Output the [x, y] coordinate of the center of the cell containing the given text.  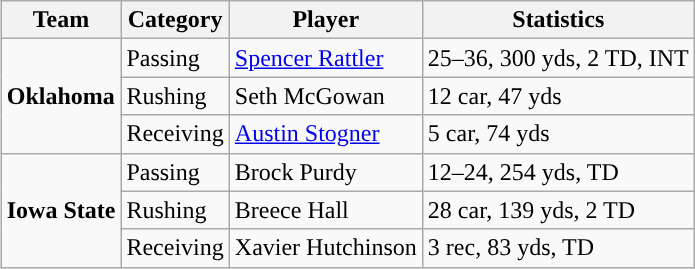
12–24, 254 yds, TD [558, 172]
Iowa State [61, 210]
Statistics [558, 20]
Spencer Rattler [326, 58]
25–36, 300 yds, 2 TD, INT [558, 58]
Seth McGowan [326, 96]
12 car, 47 yds [558, 96]
Breece Hall [326, 210]
Category [175, 20]
28 car, 139 yds, 2 TD [558, 210]
Austin Stogner [326, 134]
5 car, 74 yds [558, 134]
Oklahoma [61, 96]
Brock Purdy [326, 172]
Xavier Hutchinson [326, 248]
Player [326, 20]
Team [61, 20]
3 rec, 83 yds, TD [558, 248]
